Pinpoint the cell where the given text exists, returning its (X, Y) midpoint coordinate. 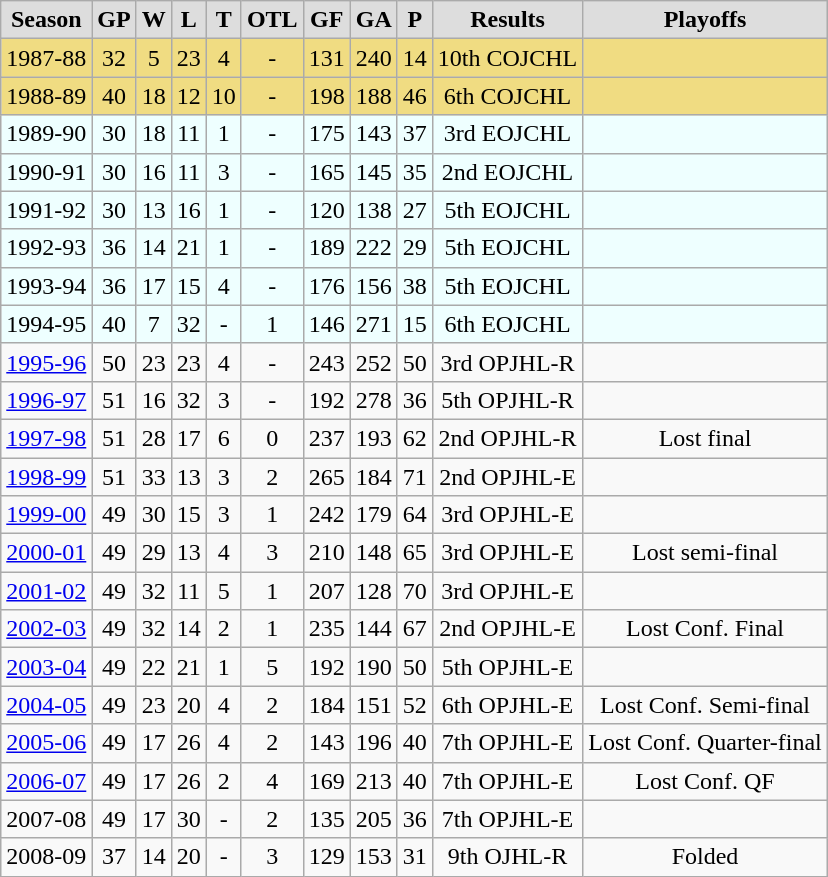
1999-00 (46, 515)
46 (414, 96)
Season (46, 20)
1989-90 (46, 134)
3rd EOJCHL (507, 134)
2006-07 (46, 781)
Lost Conf. QF (706, 781)
28 (154, 438)
237 (326, 438)
151 (374, 705)
Lost final (706, 438)
70 (414, 591)
2000-01 (46, 553)
144 (374, 629)
242 (326, 515)
175 (326, 134)
62 (414, 438)
6 (224, 438)
1995-96 (46, 362)
10th COJCHL (507, 58)
271 (374, 324)
3rd OPJHL-R (507, 362)
Lost Conf. Semi-final (706, 705)
2nd EOJCHL (507, 172)
31 (414, 857)
278 (374, 400)
L (188, 20)
6th COJCHL (507, 96)
35 (414, 172)
135 (326, 819)
243 (326, 362)
2003-04 (46, 667)
6th OPJHL-E (507, 705)
12 (188, 96)
Lost Conf. Quarter-final (706, 743)
165 (326, 172)
1997-98 (46, 438)
W (154, 20)
129 (326, 857)
33 (154, 477)
0 (272, 438)
169 (326, 781)
156 (374, 286)
38 (414, 286)
265 (326, 477)
240 (374, 58)
2008-09 (46, 857)
222 (374, 248)
2007-08 (46, 819)
P (414, 20)
196 (374, 743)
131 (326, 58)
120 (326, 210)
235 (326, 629)
52 (414, 705)
210 (326, 553)
1987-88 (46, 58)
145 (374, 172)
GF (326, 20)
1994-95 (46, 324)
2004-05 (46, 705)
148 (374, 553)
Playoffs (706, 20)
5th OPJHL-E (507, 667)
1988-89 (46, 96)
138 (374, 210)
207 (326, 591)
153 (374, 857)
67 (414, 629)
6th EOJCHL (507, 324)
10 (224, 96)
1992-93 (46, 248)
1991-92 (46, 210)
Lost semi-final (706, 553)
190 (374, 667)
22 (154, 667)
205 (374, 819)
1998-99 (46, 477)
128 (374, 591)
146 (326, 324)
Folded (706, 857)
252 (374, 362)
65 (414, 553)
2005-06 (46, 743)
1990-91 (46, 172)
9th OJHL-R (507, 857)
71 (414, 477)
179 (374, 515)
GP (114, 20)
1993-94 (46, 286)
OTL (272, 20)
1996-97 (46, 400)
2002-03 (46, 629)
27 (414, 210)
Results (507, 20)
7 (154, 324)
2001-02 (46, 591)
5th OPJHL-R (507, 400)
T (224, 20)
189 (326, 248)
198 (326, 96)
GA (374, 20)
176 (326, 286)
64 (414, 515)
193 (374, 438)
Lost Conf. Final (706, 629)
213 (374, 781)
188 (374, 96)
2nd OPJHL-R (507, 438)
